For the text-containing cell, return its midpoint in (X, Y) coordinate format. 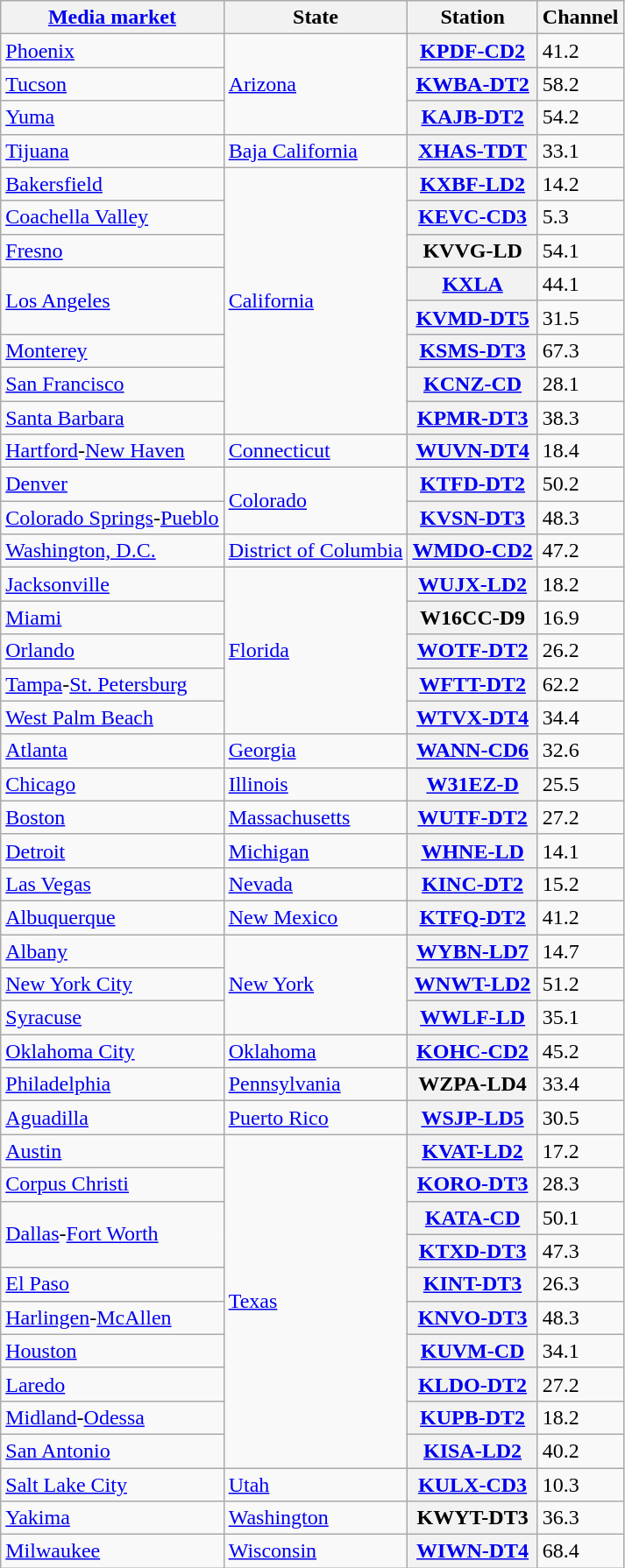
28.3 (580, 1184)
Yuma (112, 117)
Colorado (316, 501)
Media market (112, 18)
KXLA (472, 284)
KLDO-DT2 (472, 1384)
Colorado Springs-Pueblo (112, 518)
New York (316, 984)
KINC-DT2 (472, 884)
El Paso (112, 1284)
15.2 (580, 884)
KPMR-DT3 (472, 418)
WANN-CD6 (472, 751)
Aguadilla (112, 1118)
WSJP-LD5 (472, 1118)
51.2 (580, 985)
54.2 (580, 117)
33.4 (580, 1084)
WIWN-DT4 (472, 1551)
KWBA-DT2 (472, 84)
18.4 (580, 451)
WHNE-LD (472, 851)
New York City (112, 985)
58.2 (580, 84)
25.5 (580, 784)
Albany (112, 950)
WMDO-CD2 (472, 551)
Illinois (316, 784)
KINT-DT3 (472, 1284)
Hartford-New Haven (112, 451)
San Francisco (112, 384)
WFTT-DT2 (472, 684)
Philadelphia (112, 1084)
KUPB-DT2 (472, 1417)
17.2 (580, 1151)
68.4 (580, 1551)
New Mexico (316, 917)
Salt Lake City (112, 1485)
Georgia (316, 751)
32.6 (580, 751)
10.3 (580, 1485)
Orlando (112, 651)
Fresno (112, 251)
California (316, 300)
WUJX-LD2 (472, 584)
KTXD-DT3 (472, 1251)
Baja California (316, 151)
KCNZ-CD (472, 384)
Houston (112, 1351)
Massachusetts (316, 817)
KISA-LD2 (472, 1451)
14.1 (580, 851)
Monterey (112, 350)
Harlingen-McAllen (112, 1317)
14.7 (580, 950)
XHAS-TDT (472, 151)
KXBF-LD2 (472, 184)
Dallas-Fort Worth (112, 1234)
Utah (316, 1485)
Nevada (316, 884)
Oklahoma City (112, 1051)
KPDF-CD2 (472, 51)
West Palm Beach (112, 717)
5.3 (580, 217)
Detroit (112, 851)
KEVC-CD3 (472, 217)
Washington (316, 1518)
34.4 (580, 717)
KUVM-CD (472, 1351)
WYBN-LD7 (472, 950)
67.3 (580, 350)
Syracuse (112, 1018)
WWLF-LD (472, 1018)
State (316, 18)
Santa Barbara (112, 418)
16.9 (580, 618)
WUTF-DT2 (472, 817)
38.3 (580, 418)
Texas (316, 1302)
W16CC-D9 (472, 618)
Connecticut (316, 451)
Chicago (112, 784)
KTFQ-DT2 (472, 917)
Arizona (316, 84)
KTFD-DT2 (472, 484)
40.2 (580, 1451)
KOHC-CD2 (472, 1051)
Bakersfield (112, 184)
Washington, D.C. (112, 551)
Laredo (112, 1384)
KVSN-DT3 (472, 518)
26.3 (580, 1284)
KORO-DT3 (472, 1184)
KVAT-LD2 (472, 1151)
Albuquerque (112, 917)
KATA-CD (472, 1218)
Jacksonville (112, 584)
Yakima (112, 1518)
Denver (112, 484)
San Antonio (112, 1451)
35.1 (580, 1018)
Tucson (112, 84)
Boston (112, 817)
Tijuana (112, 151)
Austin (112, 1151)
KSMS-DT3 (472, 350)
Atlanta (112, 751)
WUVN-DT4 (472, 451)
Oklahoma (316, 1051)
34.1 (580, 1351)
45.2 (580, 1051)
W31EZ-D (472, 784)
Station (472, 18)
30.5 (580, 1118)
31.5 (580, 317)
Pennsylvania (316, 1084)
Coachella Valley (112, 217)
50.2 (580, 484)
KAJB-DT2 (472, 117)
26.2 (580, 651)
KULX-CD3 (472, 1485)
Wisconsin (316, 1551)
KVMD-DT5 (472, 317)
47.3 (580, 1251)
33.1 (580, 151)
62.2 (580, 684)
Michigan (316, 851)
36.3 (580, 1518)
WTVX-DT4 (472, 717)
KVVG-LD (472, 251)
Puerto Rico (316, 1118)
WNWT-LD2 (472, 985)
Phoenix (112, 51)
Tampa-St. Petersburg (112, 684)
44.1 (580, 284)
Las Vegas (112, 884)
Florida (316, 651)
50.1 (580, 1218)
Miami (112, 618)
District of Columbia (316, 551)
14.2 (580, 184)
WOTF-DT2 (472, 651)
47.2 (580, 551)
Channel (580, 18)
Corpus Christi (112, 1184)
WZPA-LD4 (472, 1084)
Midland-Odessa (112, 1417)
KWYT-DT3 (472, 1518)
Milwaukee (112, 1551)
28.1 (580, 384)
54.1 (580, 251)
KNVO-DT3 (472, 1317)
Los Angeles (112, 300)
